Find where the given text appears and provide that cell's center as [x, y] coordinate. 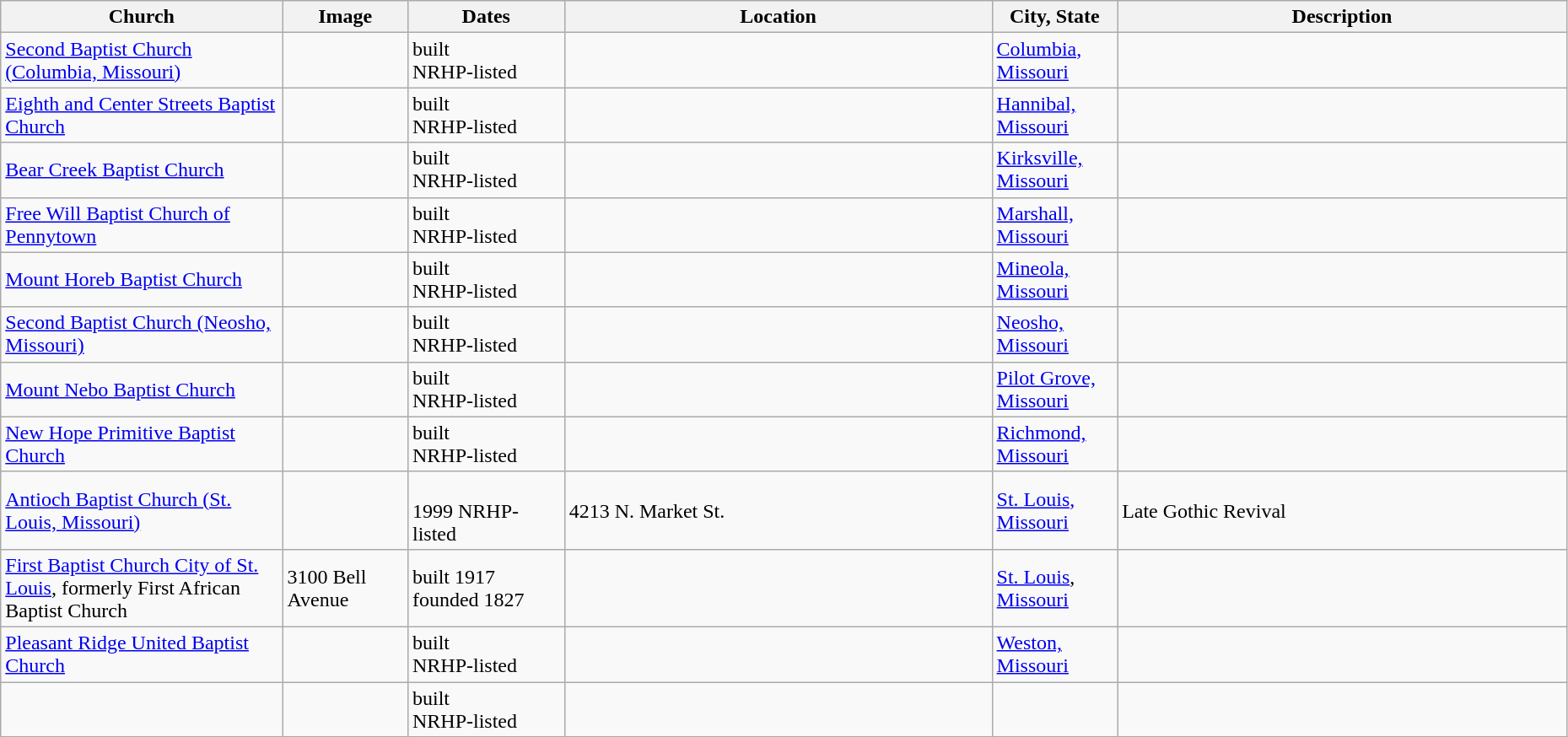
Mineola, Missouri [1054, 280]
Church [142, 17]
Second Baptist Church (Neosho, Missouri) [142, 334]
Antioch Baptist Church (St. Louis, Missouri) [142, 510]
Neosho, Missouri [1054, 334]
Columbia, Missouri [1054, 61]
New Hope Primitive Baptist Church [142, 444]
Free Will Baptist Church of Pennytown [142, 224]
Eighth and Center Streets Baptist Church [142, 115]
Mount Nebo Baptist Church [142, 390]
Pilot Grove, Missouri [1054, 390]
Second Baptist Church (Columbia, Missouri) [142, 61]
3100 Bell Avenue [346, 588]
4213 N. Market St. [778, 510]
Marshall, Missouri [1054, 224]
Pleasant Ridge United Baptist Church [142, 654]
Image [346, 17]
Location [778, 17]
built 1917founded 1827 [486, 588]
Kirksville, Missouri [1054, 170]
Hannibal, Missouri [1054, 115]
1999 NRHP-listed [486, 510]
Late Gothic Revival [1343, 510]
Richmond, Missouri [1054, 444]
City, State [1054, 17]
Description [1343, 17]
Bear Creek Baptist Church [142, 170]
First Baptist Church City of St. Louis, formerly First African Baptist Church [142, 588]
Mount Horeb Baptist Church [142, 280]
Dates [486, 17]
Weston, Missouri [1054, 654]
